Return the [X, Y] coordinate for the center point of the cell that contains the specified text.  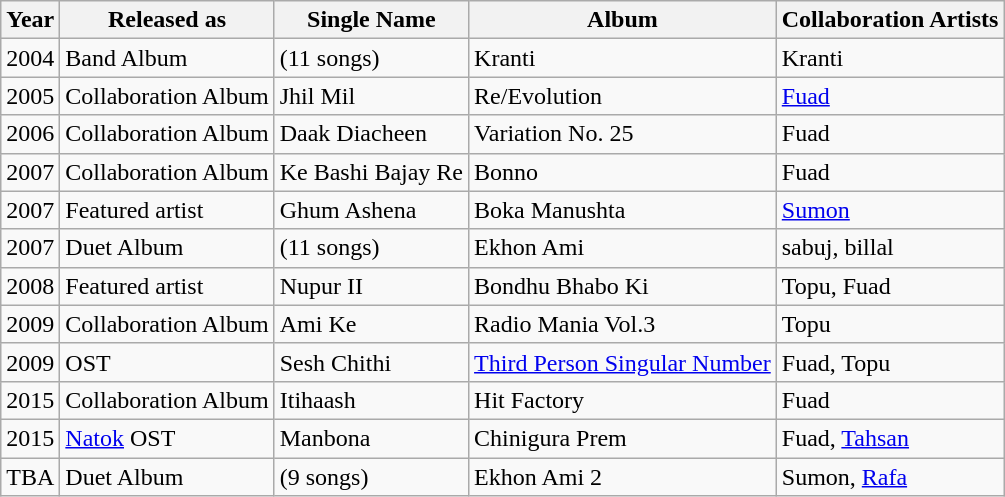
2005 [30, 96]
Fuad, Tahsan [890, 438]
Fuad, Topu [890, 362]
(9 songs) [371, 477]
2004 [30, 58]
Year [30, 20]
Bondhu Bhabo Ki [623, 286]
Topu [890, 324]
OST [167, 362]
sabuj, billal [890, 248]
Jhil Mil [371, 96]
Sumon, Rafa [890, 477]
Variation No. 25 [623, 134]
Ekhon Ami 2 [623, 477]
Hit Factory [623, 400]
Radio Mania Vol.3 [623, 324]
Single Name [371, 20]
Natok OST [167, 438]
TBA [30, 477]
Collaboration Artists [890, 20]
Ke Bashi Bajay Re [371, 172]
2008 [30, 286]
Manbona [371, 438]
2006 [30, 134]
Third Person Singular Number [623, 362]
Ekhon Ami [623, 248]
Album [623, 20]
Band Album [167, 58]
Released as [167, 20]
Boka Manushta [623, 210]
Topu, Fuad [890, 286]
Nupur II [371, 286]
Itihaash [371, 400]
Chinigura Prem [623, 438]
Re/Evolution [623, 96]
Ami Ke [371, 324]
Sumon [890, 210]
Ghum Ashena [371, 210]
Bonno [623, 172]
Daak Diacheen [371, 134]
Sesh Chithi [371, 362]
